Identify which cell holds the provided text, then report its (x, y) central coordinate. 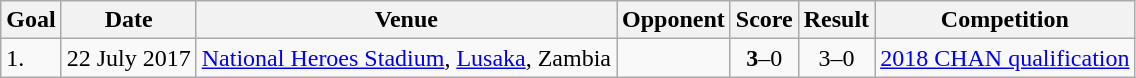
Opponent (674, 20)
1. (31, 58)
Score (764, 20)
National Heroes Stadium, Lusaka, Zambia (406, 58)
Goal (31, 20)
22 July 2017 (128, 58)
Result (836, 20)
2018 CHAN qualification (1005, 58)
Date (128, 20)
Venue (406, 20)
Competition (1005, 20)
